From the cell containing the given text, extract its center point as (x, y) coordinate. 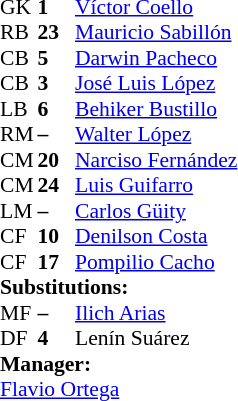
Behiker Bustillo (156, 109)
José Luis López (156, 83)
17 (57, 262)
Pompilio Cacho (156, 262)
6 (57, 109)
4 (57, 339)
3 (57, 83)
Ilich Arias (156, 313)
DF (19, 339)
RB (19, 33)
23 (57, 33)
Narciso Fernández (156, 160)
Manager: (118, 364)
Mauricio Sabillón (156, 33)
Denilson Costa (156, 237)
MF (19, 313)
LM (19, 211)
Luis Guifarro (156, 185)
Walter López (156, 135)
10 (57, 237)
Darwin Pacheco (156, 58)
Lenín Suárez (156, 339)
LB (19, 109)
Carlos Güity (156, 211)
RM (19, 135)
5 (57, 58)
20 (57, 160)
Substitutions: (118, 287)
24 (57, 185)
